Determine the [x, y] coordinate at the center of the cell enclosing the given text.  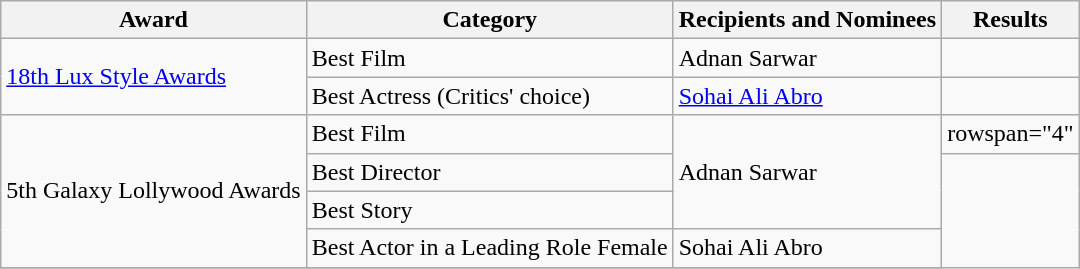
18th Lux Style Awards [154, 77]
Category [490, 20]
Results [1011, 20]
Best Director [490, 172]
Best Story [490, 210]
5th Galaxy Lollywood Awards [154, 191]
Best Actress (Critics' choice) [490, 96]
Best Actor in a Leading Role Female [490, 248]
rowspan="4" [1011, 134]
Award [154, 20]
Recipients and Nominees [807, 20]
